Return [x, y] of the center of cell containing provided text 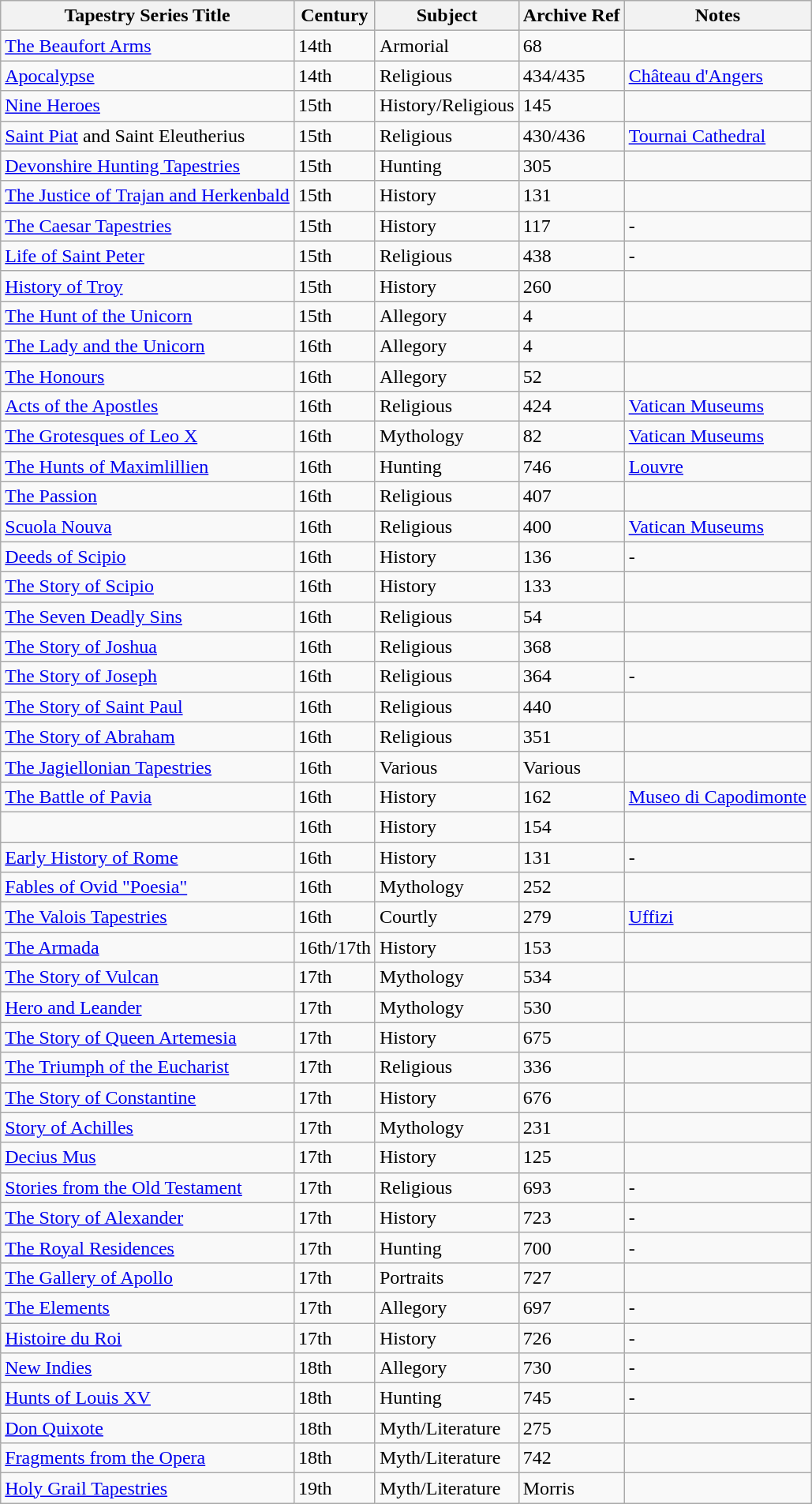
424 [571, 407]
The Story of Scipio [148, 587]
54 [571, 617]
745 [571, 1398]
Armorial [447, 46]
Portraits [447, 1277]
The Caesar Tapestries [148, 226]
Subject [447, 16]
Don Quixote [148, 1428]
The Royal Residences [148, 1247]
68 [571, 46]
697 [571, 1307]
Life of Saint Peter [148, 256]
675 [571, 1037]
407 [571, 497]
162 [571, 797]
The Hunts of Maximlillien [148, 467]
Fables of Ovid "Poesia" [148, 887]
The Story of Constantine [148, 1097]
The Story of Abraham [148, 737]
History/Religious [447, 106]
Apocalypse [148, 76]
Decius Mus [148, 1157]
History of Troy [148, 286]
The Story of Queen Artemesia [148, 1037]
The Justice of Trajan and Herkenbald [148, 196]
Morris [571, 1488]
534 [571, 977]
Notes [717, 16]
693 [571, 1187]
Holy Grail Tapestries [148, 1488]
The Beaufort Arms [148, 46]
The Gallery of Apollo [148, 1277]
The Elements [148, 1307]
727 [571, 1277]
Fragments from the Opera [148, 1458]
Tournai Cathedral [717, 136]
676 [571, 1097]
730 [571, 1368]
Century [335, 16]
The Valois Tapestries [148, 917]
700 [571, 1247]
145 [571, 106]
The Jagiellonian Tapestries [148, 767]
Early History of Rome [148, 857]
Histoire du Roi [148, 1338]
400 [571, 527]
117 [571, 226]
231 [571, 1127]
275 [571, 1428]
Archive Ref [571, 16]
252 [571, 887]
742 [571, 1458]
726 [571, 1338]
The Armada [148, 947]
Louvre [717, 467]
260 [571, 286]
The Story of Joseph [148, 677]
Uffizi [717, 917]
The Honours [148, 377]
154 [571, 827]
The Seven Deadly Sins [148, 617]
The Story of Joshua [148, 647]
Devonshire Hunting Tapestries [148, 166]
The Lady and the Unicorn [148, 346]
The Story of Alexander [148, 1217]
336 [571, 1067]
The Battle of Pavia [148, 797]
351 [571, 737]
52 [571, 377]
The Story of Vulcan [148, 977]
279 [571, 917]
305 [571, 166]
16th/17th [335, 947]
Stories from the Old Testament [148, 1187]
430/436 [571, 136]
Hero and Leander [148, 1007]
723 [571, 1217]
The Story of Saint Paul [148, 707]
The Grotesques of Leo X [148, 437]
Nine Heroes [148, 106]
368 [571, 647]
Hunts of Louis XV [148, 1398]
434/435 [571, 76]
438 [571, 256]
The Triumph of the Eucharist [148, 1067]
153 [571, 947]
136 [571, 557]
530 [571, 1007]
Story of Achilles [148, 1127]
The Passion [148, 497]
Tapestry Series Title [148, 16]
125 [571, 1157]
Saint Piat and Saint Eleutherius [148, 136]
Courtly [447, 917]
440 [571, 707]
133 [571, 587]
Scuola Nouva [148, 527]
Deeds of Scipio [148, 557]
364 [571, 677]
746 [571, 467]
Museo di Capodimonte [717, 797]
Acts of the Apostles [148, 407]
The Hunt of the Unicorn [148, 316]
New Indies [148, 1368]
19th [335, 1488]
Château d'Angers [717, 76]
82 [571, 437]
